Determine the [X, Y] coordinate at the center of the cell enclosing the given text.  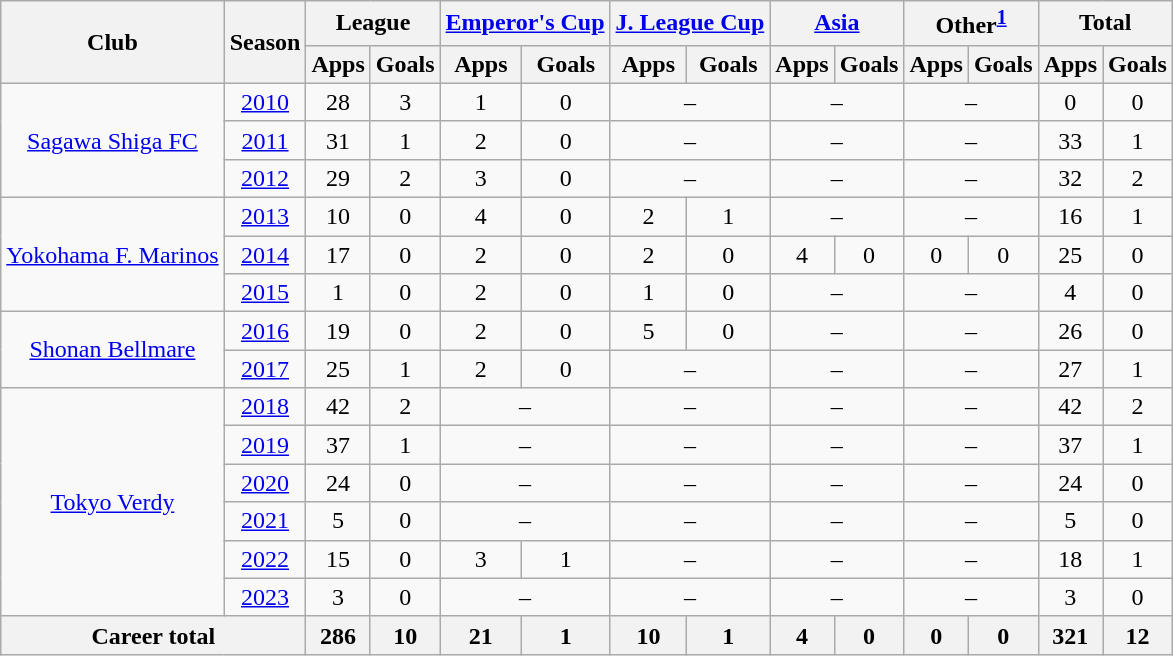
2015 [265, 293]
12 [1138, 635]
Emperor's Cup [525, 24]
2023 [265, 597]
32 [1070, 178]
15 [338, 559]
286 [338, 635]
21 [481, 635]
29 [338, 178]
33 [1070, 140]
Tokyo Verdy [112, 502]
J. League Cup [690, 24]
321 [1070, 635]
18 [1070, 559]
2014 [265, 255]
Total [1105, 24]
19 [338, 331]
2021 [265, 521]
26 [1070, 331]
Asia [837, 24]
2012 [265, 178]
Club [112, 42]
Yokohama F. Marinos [112, 255]
2020 [265, 483]
Season [265, 42]
2013 [265, 217]
2022 [265, 559]
2019 [265, 445]
2017 [265, 369]
League [373, 24]
2018 [265, 407]
17 [338, 255]
16 [1070, 217]
2010 [265, 102]
27 [1070, 369]
Sagawa Shiga FC [112, 140]
31 [338, 140]
Other1 [971, 24]
2011 [265, 140]
2016 [265, 331]
28 [338, 102]
Shonan Bellmare [112, 350]
Career total [154, 635]
